Find where the given text appears and provide that cell's center as [X, Y] coordinate. 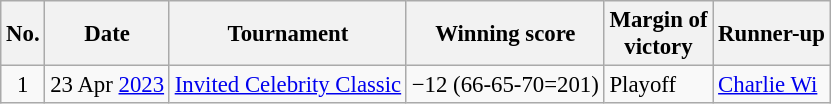
Runner-up [772, 34]
Winning score [505, 34]
23 Apr 2023 [107, 85]
Invited Celebrity Classic [288, 85]
No. [23, 34]
Date [107, 34]
Tournament [288, 34]
Margin ofvictory [658, 34]
−12 (66-65-70=201) [505, 85]
1 [23, 85]
Charlie Wi [772, 85]
Playoff [658, 85]
